Detect which cell encompasses the target text, then output its [X, Y] center coordinate. 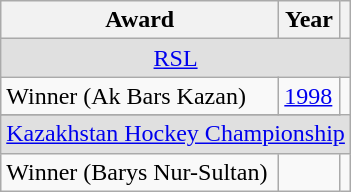
Winner (Barys Nur-Sultan) [140, 172]
RSL [176, 58]
Award [140, 20]
Kazakhstan Hockey Championship [176, 134]
1998 [309, 96]
Year [309, 20]
Winner (Ak Bars Kazan) [140, 96]
